From the cell containing the given text, extract its center point as [x, y] coordinate. 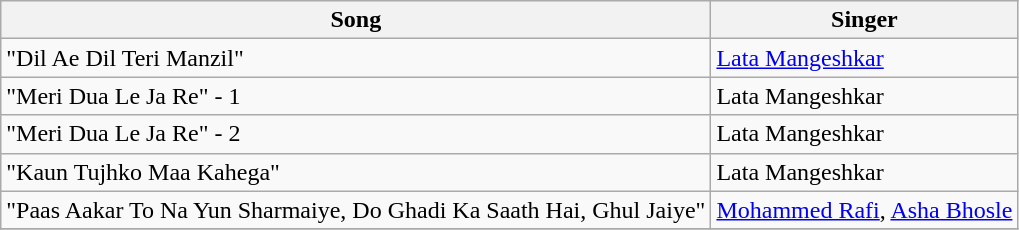
"Paas Aakar To Na Yun Sharmaiye, Do Ghadi Ka Saath Hai, Ghul Jaiye" [356, 210]
Singer [864, 20]
"Dil Ae Dil Teri Manzil" [356, 58]
Song [356, 20]
"Meri Dua Le Ja Re" - 1 [356, 96]
Mohammed Rafi, Asha Bhosle [864, 210]
"Kaun Tujhko Maa Kahega" [356, 172]
"Meri Dua Le Ja Re" - 2 [356, 134]
